From the cell containing the given text, extract its center point as [X, Y] coordinate. 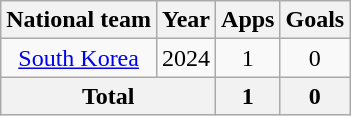
Year [186, 20]
National team [79, 20]
South Korea [79, 58]
Apps [248, 20]
2024 [186, 58]
Goals [315, 20]
Total [108, 96]
